Determine the (x, y) coordinate at the center of the cell enclosing the given text.  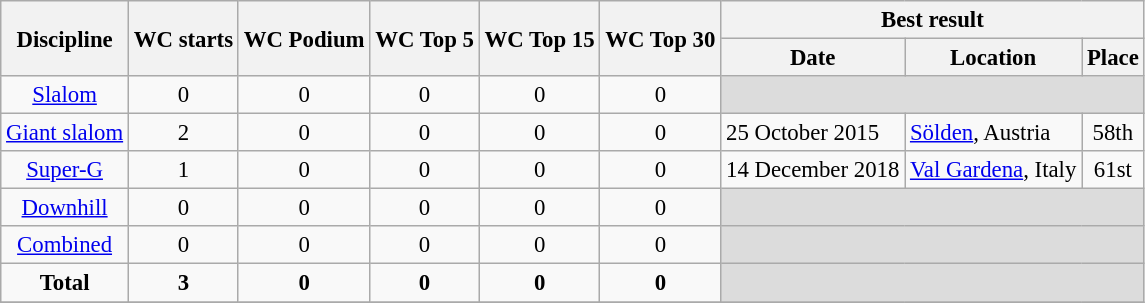
Best result (932, 20)
Sölden, Austria (994, 133)
2 (183, 133)
Slalom (65, 95)
Date (813, 58)
WC Top 15 (540, 38)
WC Top 5 (424, 38)
WC starts (183, 38)
14 December 2018 (813, 170)
Giant slalom (65, 133)
3 (183, 283)
Location (994, 58)
WC Top 30 (660, 38)
Place (1113, 58)
Total (65, 283)
Super-G (65, 170)
Val Gardena, Italy (994, 170)
61st (1113, 170)
Discipline (65, 38)
Combined (65, 245)
Downhill (65, 208)
58th (1113, 133)
25 October 2015 (813, 133)
1 (183, 170)
WC Podium (304, 38)
